Extract the [x, y] coordinate from the center of the cell holding the provided text.  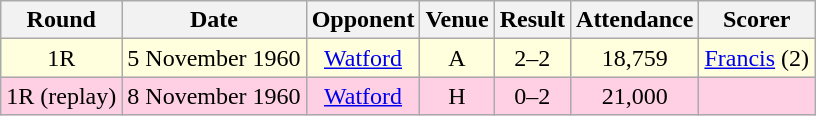
Attendance [635, 20]
0–2 [532, 96]
Opponent [363, 20]
A [457, 58]
Result [532, 20]
5 November 1960 [214, 58]
Francis (2) [757, 58]
Date [214, 20]
21,000 [635, 96]
Scorer [757, 20]
Round [62, 20]
18,759 [635, 58]
2–2 [532, 58]
Venue [457, 20]
H [457, 96]
1R (replay) [62, 96]
1R [62, 58]
8 November 1960 [214, 96]
